Search for the cell housing the specified text and yield its [x, y] center coordinate. 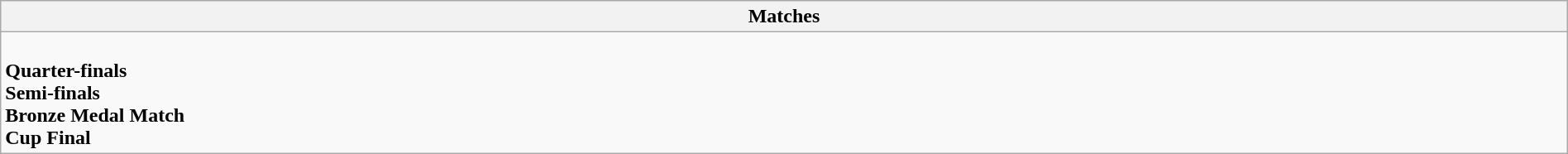
Matches [784, 17]
Quarter-finals Semi-finals Bronze Medal Match Cup Final [784, 93]
